From the cell containing the given text, extract its center point as [X, Y] coordinate. 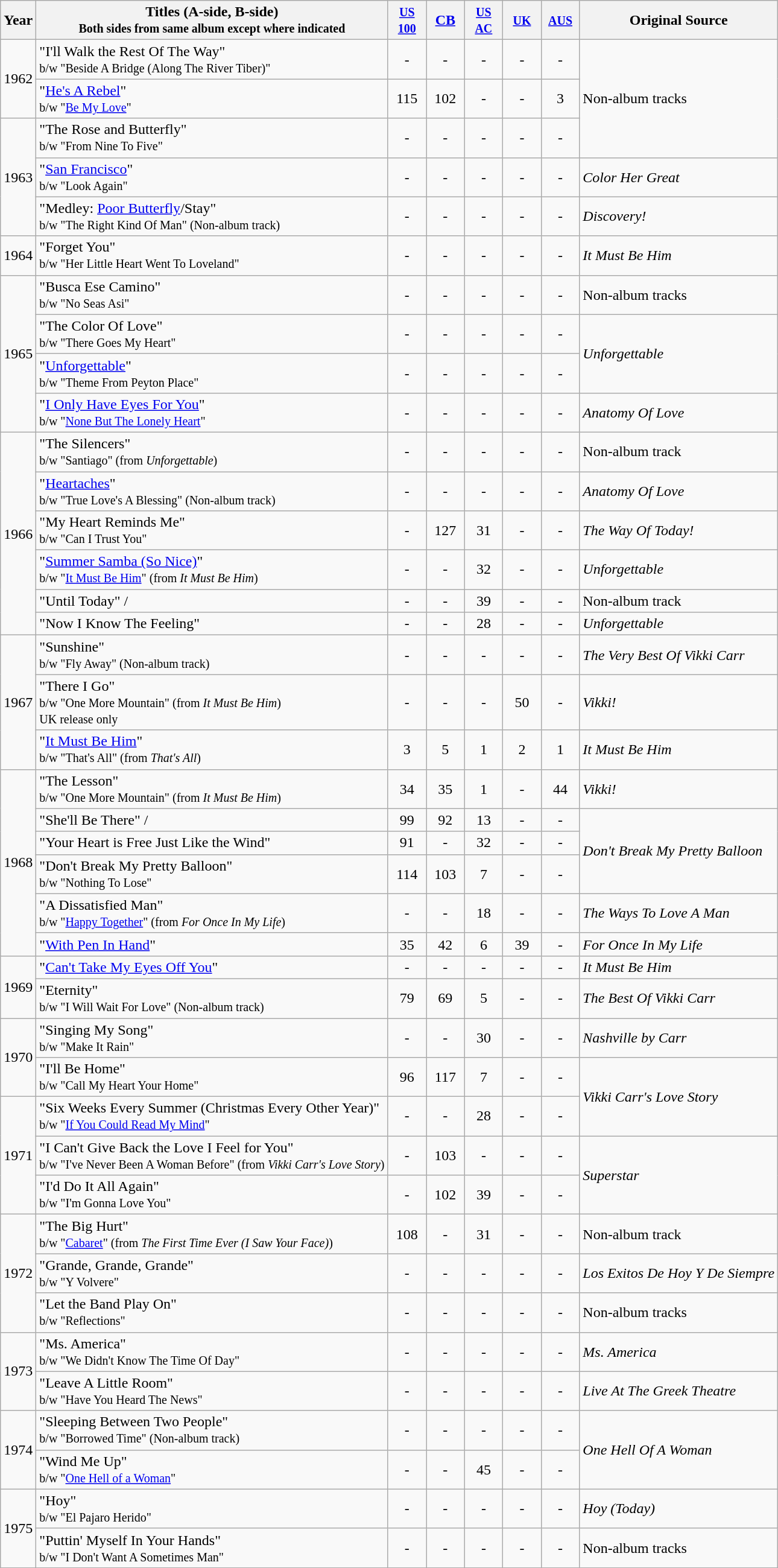
6 [484, 944]
"Now I Know The Feeling" [212, 624]
117 [446, 1078]
1967 [18, 702]
1973 [18, 1371]
AUS [560, 21]
"San Francisco"b/w "Look Again" [212, 177]
US 100 [407, 21]
Ms. America [679, 1351]
1970 [18, 1058]
"With Pen In Hand" [212, 944]
1964 [18, 256]
"Heartaches"b/w "True Love's A Blessing" (Non-album track) [212, 491]
"He's A Rebel"b/w "Be My Love" [212, 99]
79 [407, 998]
The Very Best Of Vikki Carr [679, 655]
"Busca Ese Camino"b/w "No Seas Asi" [212, 294]
96 [407, 1078]
1975 [18, 1528]
115 [407, 99]
1974 [18, 1450]
Live At The Greek Theatre [679, 1391]
"Let the Band Play On"b/w "Reflections" [212, 1313]
1968 [18, 863]
127 [446, 531]
The Way Of Today! [679, 531]
Nashville by Carr [679, 1038]
44 [560, 789]
2 [522, 749]
18 [484, 913]
Original Source [679, 21]
"It Must Be Him"b/w "That's All" (from That's All) [212, 749]
"Hoy"b/w "El Pajaro Herido" [212, 1508]
"The Color Of Love"b/w "There Goes My Heart" [212, 334]
"Sleeping Between Two People"b/w "Borrowed Time" (Non-album track) [212, 1430]
"Can't Take My Eyes Off You" [212, 967]
99 [407, 820]
CB [446, 21]
Hoy (Today) [679, 1508]
The Best Of Vikki Carr [679, 998]
"She'll Be There" / [212, 820]
"I'll Be Home"b/w "Call My Heart Your Home" [212, 1078]
92 [446, 820]
"My Heart Reminds Me"b/w "Can I Trust You" [212, 531]
1972 [18, 1273]
1965 [18, 354]
UK [522, 21]
"Medley: Poor Butterfly/Stay"b/w "The Right Kind Of Man" (Non-album track) [212, 216]
45 [484, 1470]
"I'll Walk the Rest Of The Way"b/w "Beside A Bridge (Along The River Tiber)" [212, 59]
"The Big Hurt"b/w "Cabaret" (from The First Time Ever (I Saw Your Face)) [212, 1234]
1963 [18, 177]
"A Dissatisfied Man"b/w "Happy Together" (from For Once In My Life) [212, 913]
Don't Break My Pretty Balloon [679, 851]
50 [522, 702]
"There I Go"b/w "One More Mountain" (from It Must Be Him)UK release only [212, 702]
Superstar [679, 1175]
Vikki Carr's Love Story [679, 1097]
30 [484, 1038]
"Leave A Little Room"b/w "Have You Heard The News" [212, 1391]
"Until Today" / [212, 601]
"Summer Samba (So Nice)"b/w "It Must Be Him" (from It Must Be Him) [212, 570]
For Once In My Life [679, 944]
42 [446, 944]
1971 [18, 1156]
Titles (A-side, B-side)Both sides from same album except where indicated [212, 21]
The Ways To Love A Man [679, 913]
One Hell Of A Woman [679, 1450]
Color Her Great [679, 177]
"Forget You"b/w "Her Little Heart Went To Loveland" [212, 256]
"I Can't Give Back the Love I Feel for You"b/w "I've Never Been A Woman Before" (from Vikki Carr's Love Story) [212, 1156]
"Sunshine"b/w "Fly Away" (Non-album track) [212, 655]
91 [407, 843]
"Your Heart is Free Just Like the Wind" [212, 843]
Year [18, 21]
"I Only Have Eyes For You"b/w "None But The Lonely Heart" [212, 413]
"The Rose and Butterfly"b/w "From Nine To Five" [212, 138]
"Don't Break My Pretty Balloon"b/w "Nothing To Lose" [212, 874]
"Wind Me Up"b/w "One Hell of a Woman" [212, 1470]
1969 [18, 987]
US AC [484, 21]
"Eternity"b/w "I Will Wait For Love" (Non-album track) [212, 998]
13 [484, 820]
"Grande, Grande, Grande"b/w "Y Volvere" [212, 1273]
"Puttin' Myself In Your Hands"b/w "I Don't Want A Sometimes Man" [212, 1548]
"Singing My Song"b/w "Make It Rain" [212, 1038]
69 [446, 998]
"Unforgettable"b/w "Theme From Peyton Place" [212, 373]
1962 [18, 79]
"The Lesson"b/w "One More Mountain" (from It Must Be Him) [212, 789]
108 [407, 1234]
1966 [18, 533]
114 [407, 874]
"Six Weeks Every Summer (Christmas Every Other Year)"b/w "If You Could Read My Mind" [212, 1116]
"I'd Do It All Again"b/w "I'm Gonna Love You" [212, 1195]
Los Exitos De Hoy Y De Siempre [679, 1273]
Discovery! [679, 216]
"The Silencers"b/w "Santiago" (from Unforgettable) [212, 451]
"Ms. America"b/w "We Didn't Know The Time Of Day" [212, 1351]
34 [407, 789]
